Provide the (x, y) coordinate of the cell's center where the given text is located.  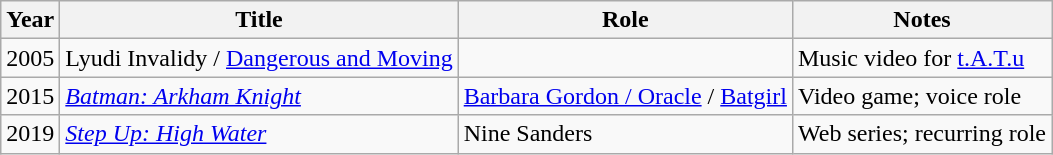
Notes (922, 20)
Video game; voice role (922, 96)
Year (30, 20)
Web series; recurring role (922, 134)
2019 (30, 134)
Lyudi Invalidy / Dangerous and Moving (259, 58)
Role (625, 20)
Batman: Arkham Knight (259, 96)
Title (259, 20)
Music video for t.A.T.u (922, 58)
Step Up: High Water (259, 134)
2005 (30, 58)
Barbara Gordon / Oracle / Batgirl (625, 96)
Nine Sanders (625, 134)
2015 (30, 96)
